Output the [x, y] coordinate of the center of the cell containing the given text.  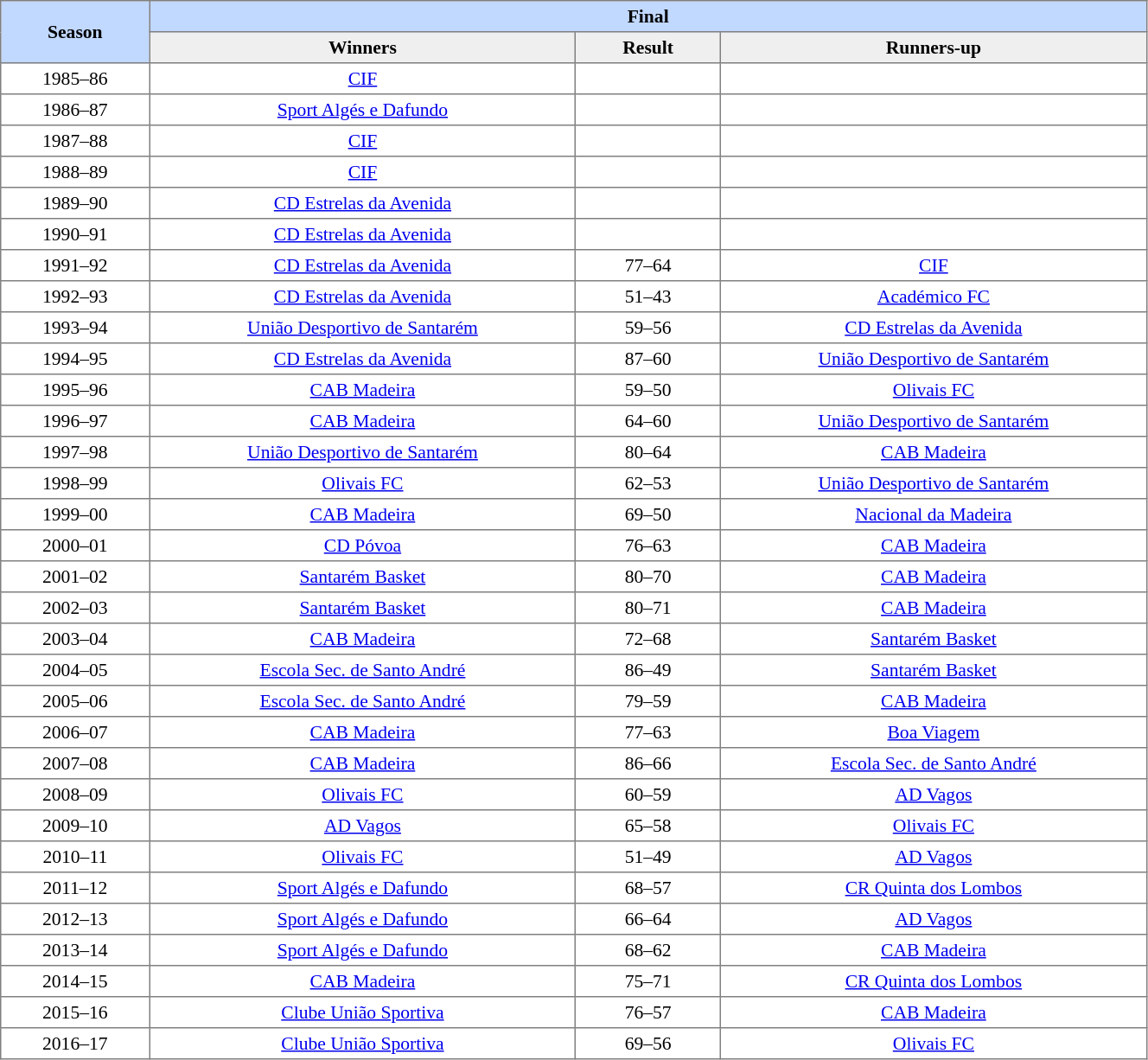
2008–09 [75, 795]
Winners [363, 48]
2005–06 [75, 701]
77–63 [648, 732]
1987–88 [75, 141]
2016–17 [75, 1044]
86–66 [648, 763]
69–50 [648, 514]
2014–15 [75, 981]
1997–98 [75, 452]
75–71 [648, 981]
87–60 [648, 359]
2006–07 [75, 732]
64–60 [648, 421]
Nacional da Madeira [934, 514]
1991–92 [75, 265]
2010–11 [75, 857]
62–53 [648, 483]
77–64 [648, 265]
76–57 [648, 1012]
2015–16 [75, 1012]
86–49 [648, 670]
79–59 [648, 701]
51–49 [648, 857]
2007–08 [75, 763]
59–50 [648, 390]
60–59 [648, 795]
65–58 [648, 826]
2012–13 [75, 919]
72–68 [648, 639]
Result [648, 48]
Académico FC [934, 297]
80–64 [648, 452]
2004–05 [75, 670]
CD Póvoa [363, 546]
1993–94 [75, 328]
2000–01 [75, 546]
1999–00 [75, 514]
2003–04 [75, 639]
1990–91 [75, 234]
59–56 [648, 328]
2013–14 [75, 950]
1992–93 [75, 297]
68–62 [648, 950]
51–43 [648, 297]
1986–87 [75, 110]
Season [75, 32]
1988–89 [75, 172]
2001–02 [75, 577]
68–57 [648, 888]
2002–03 [75, 608]
2009–10 [75, 826]
1989–90 [75, 203]
Boa Viagem [934, 732]
76–63 [648, 546]
80–70 [648, 577]
1994–95 [75, 359]
1995–96 [75, 390]
80–71 [648, 608]
Final [648, 16]
1996–97 [75, 421]
1985–86 [75, 79]
66–64 [648, 919]
1998–99 [75, 483]
69–56 [648, 1044]
Runners-up [934, 48]
2011–12 [75, 888]
